Find where the given text appears and provide that cell's center as (X, Y) coordinate. 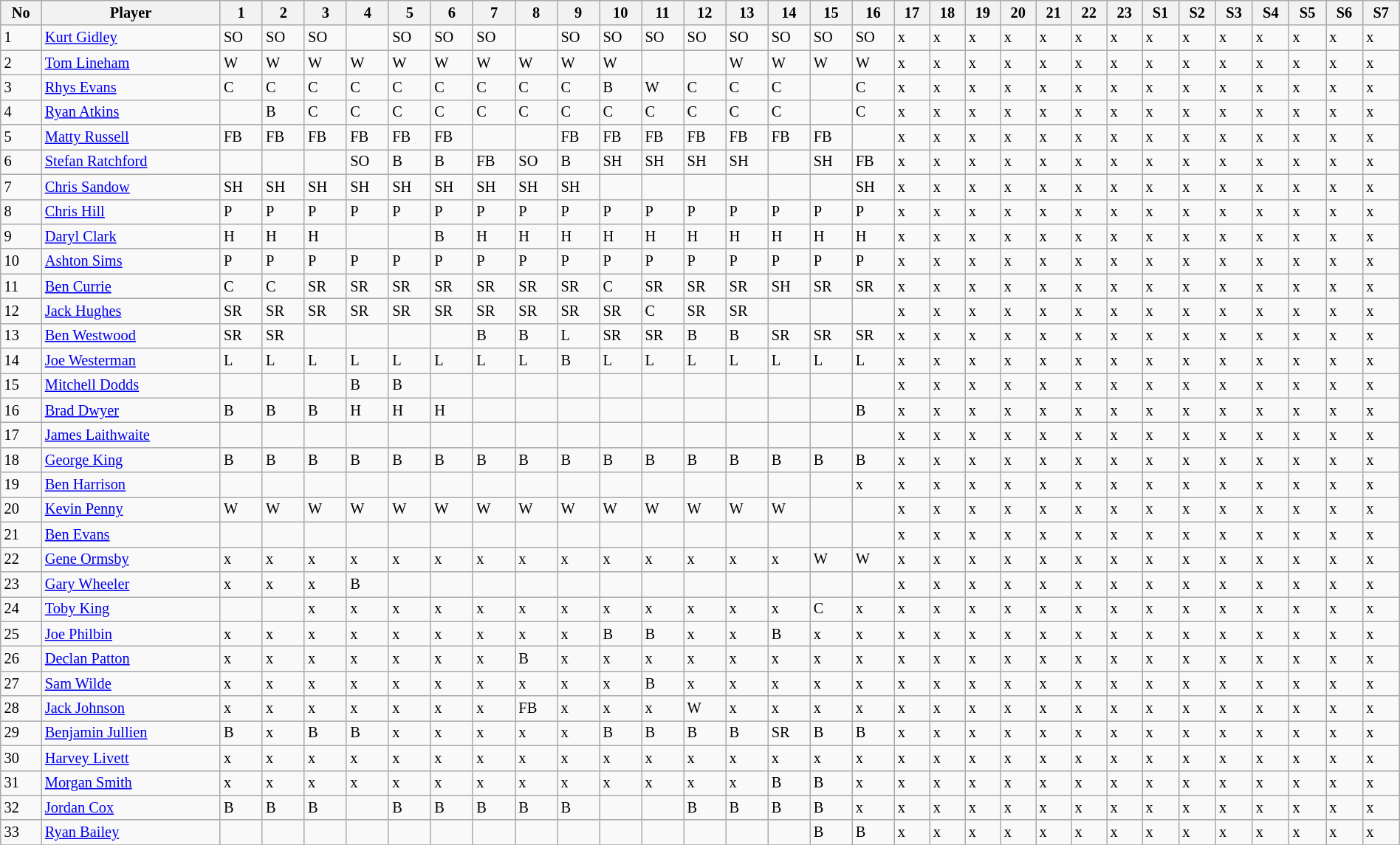
Ben Westwood (131, 336)
30 (21, 758)
S1 (1161, 13)
29 (21, 733)
Morgan Smith (131, 783)
S6 (1345, 13)
S5 (1308, 13)
Chris Sandow (131, 187)
S3 (1234, 13)
Joe Philbin (131, 634)
24 (21, 609)
28 (21, 708)
George King (131, 460)
Sam Wilde (131, 683)
S4 (1271, 13)
Daryl Clark (131, 236)
Matty Russell (131, 137)
Kurt Gidley (131, 38)
S7 (1381, 13)
Stefan Ratchford (131, 162)
32 (21, 807)
Tom Lineham (131, 63)
Chris Hill (131, 212)
James Laithwaite (131, 435)
Harvey Livett (131, 758)
33 (21, 832)
Gary Wheeler (131, 584)
26 (21, 658)
Ryan Bailey (131, 832)
Benjamin Jullien (131, 733)
Brad Dwyer (131, 410)
Ben Harrison (131, 485)
Jack Johnson (131, 708)
Ben Evans (131, 534)
31 (21, 783)
Ben Currie (131, 286)
Joe Westerman (131, 361)
Gene Ormsby (131, 559)
Jack Hughes (131, 311)
Jordan Cox (131, 807)
Player (131, 13)
Kevin Penny (131, 509)
Ryan Atkins (131, 112)
Ashton Sims (131, 261)
25 (21, 634)
27 (21, 683)
Toby King (131, 609)
Declan Patton (131, 658)
Mitchell Dodds (131, 385)
S2 (1197, 13)
No (21, 13)
Rhys Evans (131, 87)
